Identify which cell holds the provided text, then report its (x, y) central coordinate. 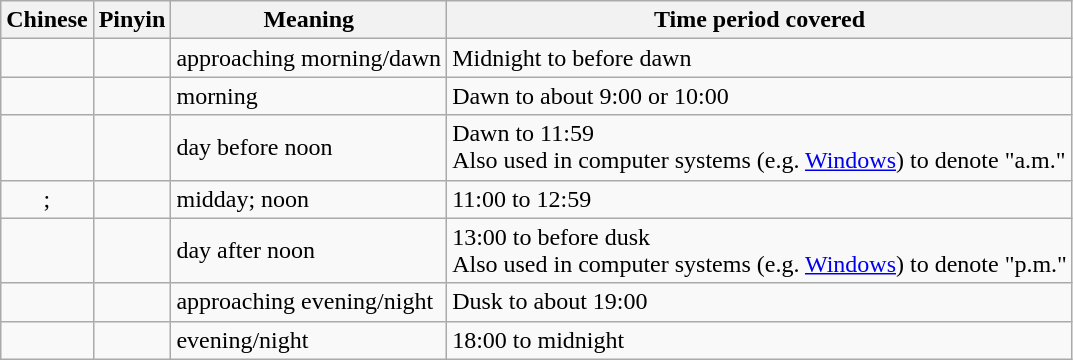
evening/night (309, 340)
Dawn to about 9:00 or 10:00 (760, 96)
approaching evening/night (309, 302)
approaching morning/dawn (309, 58)
11:00 to 12:59 (760, 199)
morning (309, 96)
day after noon (309, 250)
Dawn to 11:59 Also used in computer systems (e.g. Windows) to denote "a.m." (760, 148)
; (47, 199)
Meaning (309, 20)
Time period covered (760, 20)
Pinyin (132, 20)
18:00 to midnight (760, 340)
Midnight to before dawn (760, 58)
midday; noon (309, 199)
Chinese (47, 20)
13:00 to before dusk Also used in computer systems (e.g. Windows) to denote "p.m." (760, 250)
Dusk to about 19:00 (760, 302)
day before noon (309, 148)
